Find where the given text appears and provide that cell's center as (X, Y) coordinate. 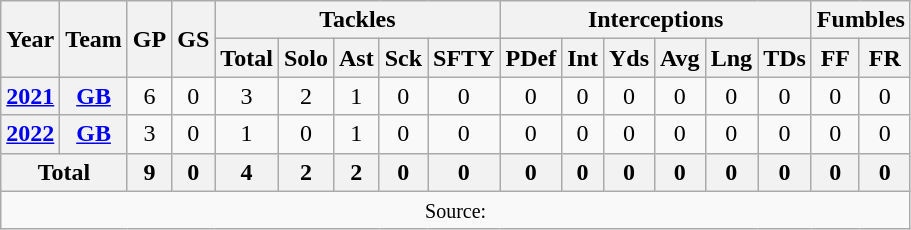
Lng (731, 58)
Fumbles (860, 20)
4 (247, 172)
Int (583, 58)
PDef (531, 58)
TDs (785, 58)
Yds (628, 58)
Avg (680, 58)
Year (30, 39)
Interceptions (656, 20)
Sck (403, 58)
GP (149, 39)
Tackles (358, 20)
9 (149, 172)
Solo (306, 58)
2022 (30, 134)
GS (194, 39)
2021 (30, 96)
Team (94, 39)
6 (149, 96)
Source: (456, 210)
SFTY (464, 58)
Ast (356, 58)
FR (884, 58)
FF (835, 58)
